Provide the [X, Y] coordinate of the cell's center where the given text is located.  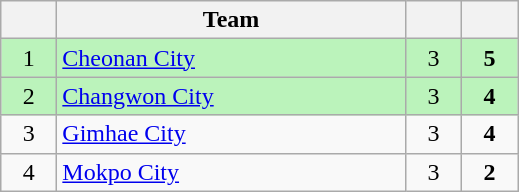
5 [489, 58]
Team [232, 20]
1 [29, 58]
Gimhae City [232, 134]
Changwon City [232, 96]
Mokpo City [232, 172]
Cheonan City [232, 58]
